Locate the cell with the specified text and output its (X, Y) center coordinate. 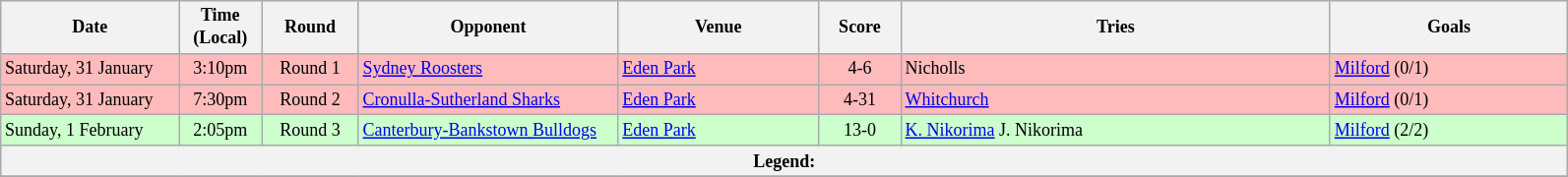
Legend: (784, 161)
Sydney Roosters (488, 69)
Goals (1449, 28)
2:05pm (220, 130)
13-0 (860, 130)
Score (860, 28)
Milford (2/2) (1449, 130)
Canterbury-Bankstown Bulldogs (488, 130)
Round 1 (311, 69)
Venue (719, 28)
Round 2 (311, 100)
Tries (1115, 28)
Whitchurch (1115, 100)
Cronulla-Sutherland Sharks (488, 100)
K. Nikorima J. Nikorima (1115, 130)
Sunday, 1 February (91, 130)
3:10pm (220, 69)
Round 3 (311, 130)
Opponent (488, 28)
Time (Local) (220, 28)
Date (91, 28)
Round (311, 28)
4-31 (860, 100)
4-6 (860, 69)
Nicholls (1115, 69)
7:30pm (220, 100)
